Locate the cell with the specified text and output its [X, Y] center coordinate. 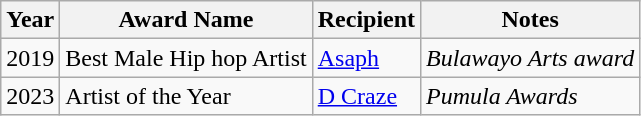
Recipient [366, 20]
2023 [30, 96]
2019 [30, 58]
Bulawayo Arts award [530, 58]
Pumula Awards [530, 96]
Best Male Hip hop Artist [186, 58]
Artist of the Year [186, 96]
Asaph [366, 58]
Notes [530, 20]
Award Name [186, 20]
D Craze [366, 96]
Year [30, 20]
